Detect which cell encompasses the target text, then output its (x, y) center coordinate. 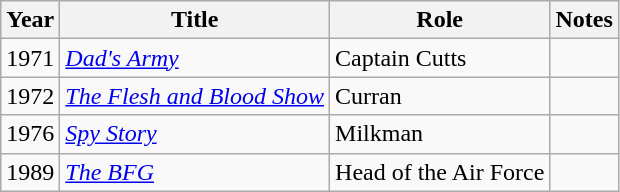
Notes (584, 20)
Year (30, 20)
The Flesh and Blood Show (195, 96)
The BFG (195, 172)
Curran (440, 96)
Milkman (440, 134)
Head of the Air Force (440, 172)
Captain Cutts (440, 58)
1971 (30, 58)
1976 (30, 134)
1989 (30, 172)
Role (440, 20)
1972 (30, 96)
Dad's Army (195, 58)
Title (195, 20)
Spy Story (195, 134)
